Provide the (x, y) coordinate of the cell's center where the given text is located.  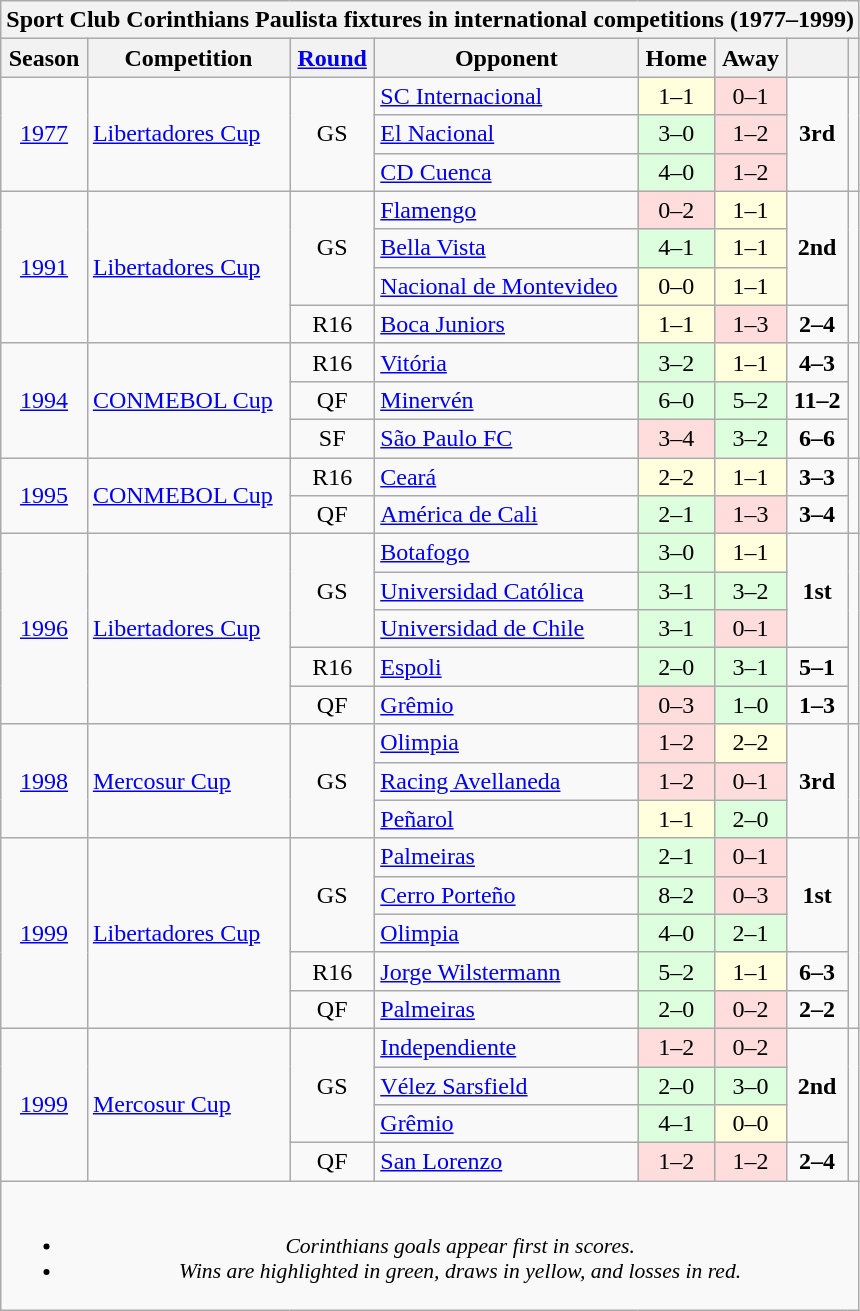
4–3 (816, 362)
Cerro Porteño (506, 895)
1977 (44, 134)
Round (332, 58)
1996 (44, 629)
1991 (44, 267)
Vitória (506, 362)
Universidad Católica (506, 591)
El Nacional (506, 134)
Boca Juniors (506, 324)
Season (44, 58)
SF (332, 438)
3–3 (816, 477)
5–1 (816, 667)
6–3 (816, 971)
Vélez Sarsfield (506, 1085)
Jorge Wilstermann (506, 971)
1995 (44, 496)
Independiente (506, 1047)
Opponent (506, 58)
Competition (188, 58)
Nacional de Montevideo (506, 286)
11–2 (816, 400)
Sport Club Corinthians Paulista fixtures in international competitions (1977–1999) (430, 20)
Ceará (506, 477)
6–6 (816, 438)
Universidad de Chile (506, 629)
América de Cali (506, 515)
Home (676, 58)
SC Internacional (506, 96)
Racing Avellaneda (506, 781)
CD Cuenca (506, 172)
Peñarol (506, 819)
Flamengo (506, 210)
8–2 (676, 895)
San Lorenzo (506, 1162)
Bella Vista (506, 248)
São Paulo FC (506, 438)
Botafogo (506, 553)
1–0 (750, 705)
Corinthians goals appear first in scores.Wins are highlighted in green, draws in yellow, and losses in red. (430, 1246)
1998 (44, 781)
1994 (44, 400)
6–0 (676, 400)
Espoli (506, 667)
Minervén (506, 400)
Away (750, 58)
